Scan for the cell matching the given text and deliver its (X, Y) coordinate at center. 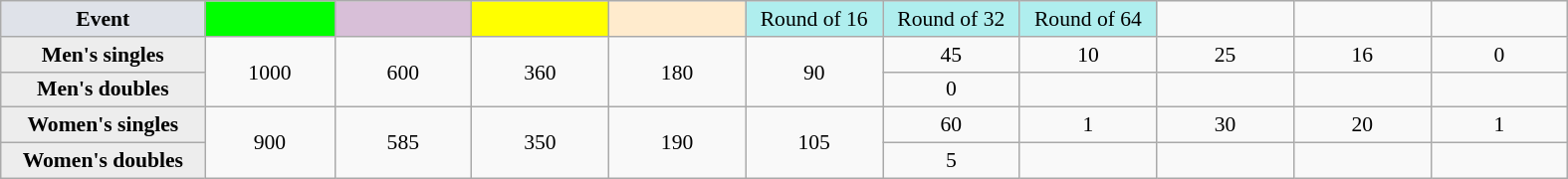
45 (951, 55)
600 (403, 72)
Women's doubles (104, 161)
Women's singles (104, 125)
Round of 16 (814, 19)
190 (677, 143)
60 (951, 125)
Event (104, 19)
Men's singles (104, 55)
Round of 32 (951, 19)
10 (1088, 55)
Round of 64 (1088, 19)
360 (541, 72)
30 (1226, 125)
585 (403, 143)
Men's doubles (104, 89)
180 (677, 72)
900 (270, 143)
90 (814, 72)
5 (951, 161)
20 (1362, 125)
1000 (270, 72)
16 (1362, 55)
25 (1226, 55)
105 (814, 143)
350 (541, 143)
